Return the [X, Y] coordinate for the center point of the cell that contains the specified text.  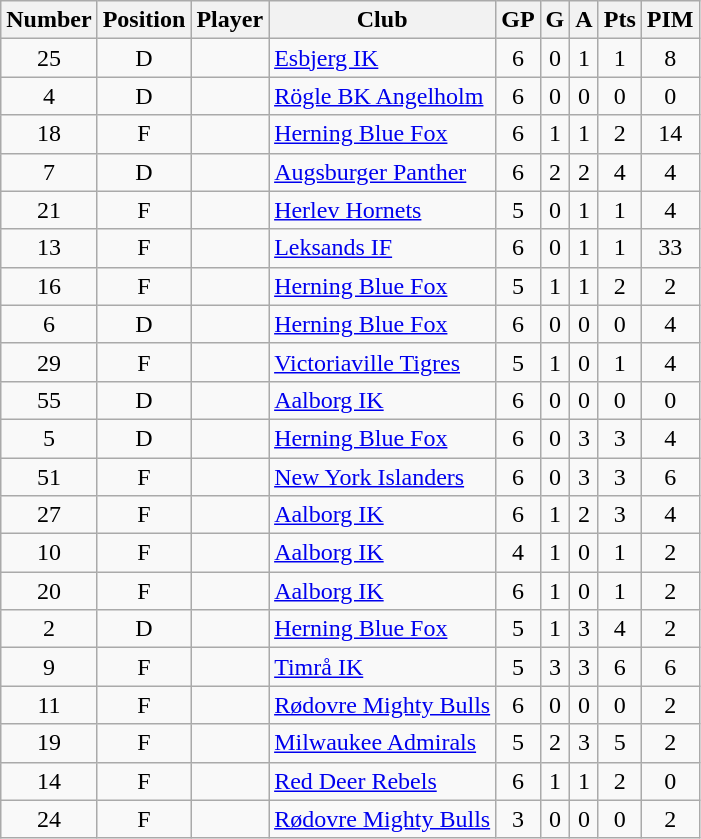
51 [49, 477]
Red Deer Rebels [382, 781]
Leksands IF [382, 248]
7 [49, 172]
18 [49, 134]
Number [49, 20]
Club [382, 20]
A [584, 20]
Milwaukee Admirals [382, 743]
Pts [620, 20]
20 [49, 591]
G [555, 20]
Augsburger Panther [382, 172]
25 [49, 58]
27 [49, 515]
55 [49, 400]
19 [49, 743]
Esbjerg IK [382, 58]
Rögle BK Angelholm [382, 96]
21 [49, 210]
Victoriaville Tigres [382, 362]
Herlev Hornets [382, 210]
Position [144, 20]
Timrå IK [382, 667]
10 [49, 553]
PIM [670, 20]
GP [518, 20]
Player [230, 20]
9 [49, 667]
16 [49, 286]
New York Islanders [382, 477]
8 [670, 58]
33 [670, 248]
13 [49, 248]
24 [49, 819]
29 [49, 362]
11 [49, 705]
